Output the [x, y] coordinate of the center of the cell containing the given text.  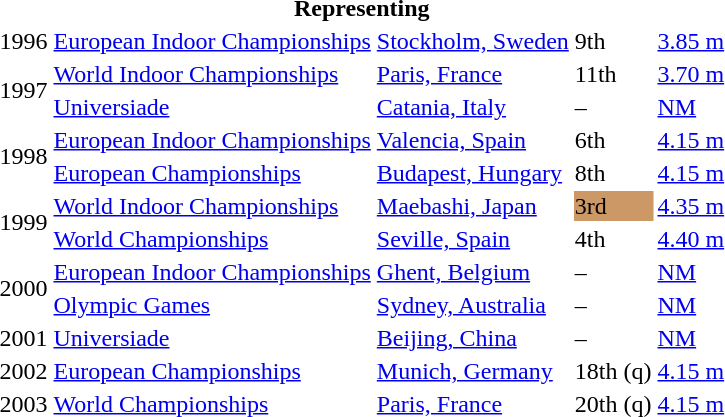
18th (q) [613, 371]
9th [613, 41]
Olympic Games [212, 305]
Valencia, Spain [472, 140]
Ghent, Belgium [472, 272]
Catania, Italy [472, 107]
6th [613, 140]
Sydney, Australia [472, 305]
World Championships [212, 239]
Stockholm, Sweden [472, 41]
4th [613, 239]
Munich, Germany [472, 371]
Maebashi, Japan [472, 206]
Paris, France [472, 74]
3rd [613, 206]
Budapest, Hungary [472, 173]
11th [613, 74]
Beijing, China [472, 338]
8th [613, 173]
Seville, Spain [472, 239]
